Return the (X, Y) coordinate for the center point of the cell that contains the specified text.  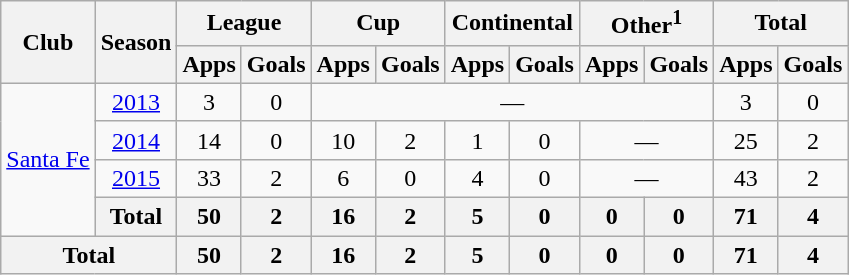
League (244, 24)
1 (477, 140)
14 (209, 140)
10 (343, 140)
Santa Fe (48, 159)
43 (746, 178)
2013 (136, 102)
25 (746, 140)
Club (48, 42)
Other1 (646, 24)
2014 (136, 140)
Season (136, 42)
Continental (512, 24)
2015 (136, 178)
Cup (378, 24)
33 (209, 178)
6 (343, 178)
